Determine the [x, y] coordinate at the center of the cell enclosing the given text.  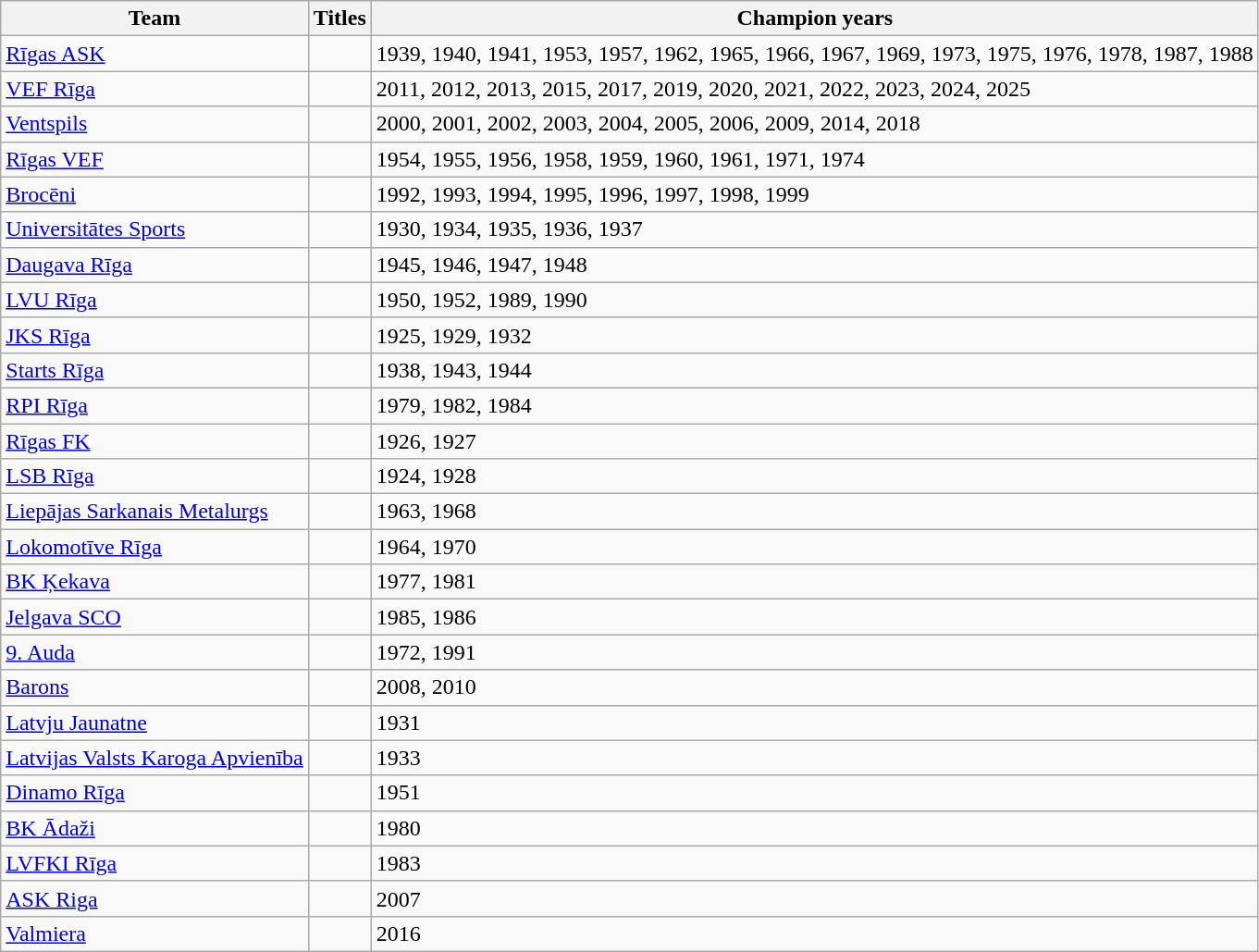
Daugava Rīga [155, 265]
2016 [814, 933]
1945, 1946, 1947, 1948 [814, 265]
ASK Riga [155, 898]
1926, 1927 [814, 441]
Titles [339, 19]
1963, 1968 [814, 512]
LVU Rīga [155, 300]
1980 [814, 828]
2000, 2001, 2002, 2003, 2004, 2005, 2006, 2009, 2014, 2018 [814, 124]
1938, 1943, 1944 [814, 370]
1925, 1929, 1932 [814, 335]
1939, 1940, 1941, 1953, 1957, 1962, 1965, 1966, 1967, 1969, 1973, 1975, 1976, 1978, 1987, 1988 [814, 54]
Team [155, 19]
Dinamo Rīga [155, 793]
Starts Rīga [155, 370]
1977, 1981 [814, 582]
LVFKI Rīga [155, 863]
LSB Rīga [155, 476]
Lokomotīve Rīga [155, 547]
1950, 1952, 1989, 1990 [814, 300]
1964, 1970 [814, 547]
2007 [814, 898]
RPI Rīga [155, 405]
1930, 1934, 1935, 1936, 1937 [814, 229]
Rīgas FK [155, 441]
BK Ādaži [155, 828]
2011, 2012, 2013, 2015, 2017, 2019, 2020, 2021, 2022, 2023, 2024, 2025 [814, 89]
Champion years [814, 19]
2008, 2010 [814, 687]
Latvju Jaunatne [155, 723]
JKS Rīga [155, 335]
Rīgas VEF [155, 159]
1992, 1993, 1994, 1995, 1996, 1997, 1998, 1999 [814, 194]
Jelgava SCO [155, 617]
Liepājas Sarkanais Metalurgs [155, 512]
1951 [814, 793]
1933 [814, 758]
Valmiera [155, 933]
9. Auda [155, 652]
Rīgas ASK [155, 54]
1985, 1986 [814, 617]
1972, 1991 [814, 652]
1954, 1955, 1956, 1958, 1959, 1960, 1961, 1971, 1974 [814, 159]
Ventspils [155, 124]
1924, 1928 [814, 476]
Brocēni [155, 194]
1931 [814, 723]
BK Ķekava [155, 582]
Universitātes Sports [155, 229]
1983 [814, 863]
Barons [155, 687]
1979, 1982, 1984 [814, 405]
VEF Rīga [155, 89]
Latvijas Valsts Karoga Apvienība [155, 758]
